Scan for the cell matching the given text and deliver its (X, Y) coordinate at center. 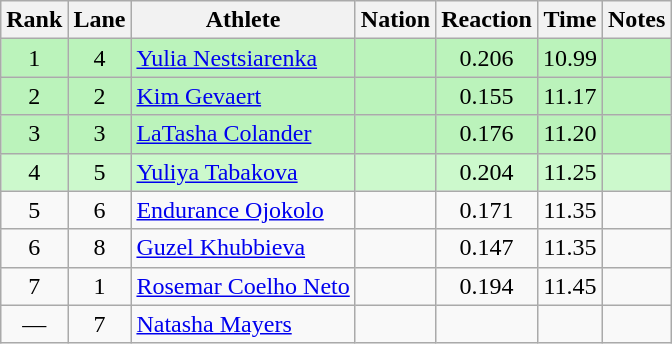
0.155 (487, 96)
11.25 (570, 172)
0.147 (487, 248)
Athlete (243, 20)
Time (570, 20)
Notes (636, 20)
Lane (100, 20)
8 (100, 248)
LaTasha Colander (243, 134)
— (34, 324)
Yulia Nestsiarenka (243, 58)
0.194 (487, 286)
Rank (34, 20)
10.99 (570, 58)
Reaction (487, 20)
0.171 (487, 210)
Natasha Mayers (243, 324)
Nation (395, 20)
0.176 (487, 134)
Kim Gevaert (243, 96)
0.204 (487, 172)
Rosemar Coelho Neto (243, 286)
11.17 (570, 96)
11.45 (570, 286)
Yuliya Tabakova (243, 172)
11.20 (570, 134)
Endurance Ojokolo (243, 210)
Guzel Khubbieva (243, 248)
0.206 (487, 58)
